Extract the (x, y) coordinate from the center of the cell holding the provided text.  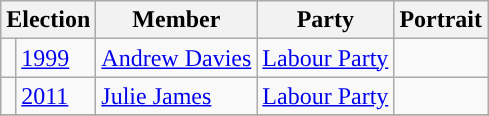
Portrait (441, 20)
Party (326, 20)
Member (176, 20)
Julie James (176, 96)
2011 (56, 96)
Andrew Davies (176, 58)
1999 (56, 58)
Election (48, 20)
